Capture the cell that displays the provided text and extract its [x, y] central coordinate. 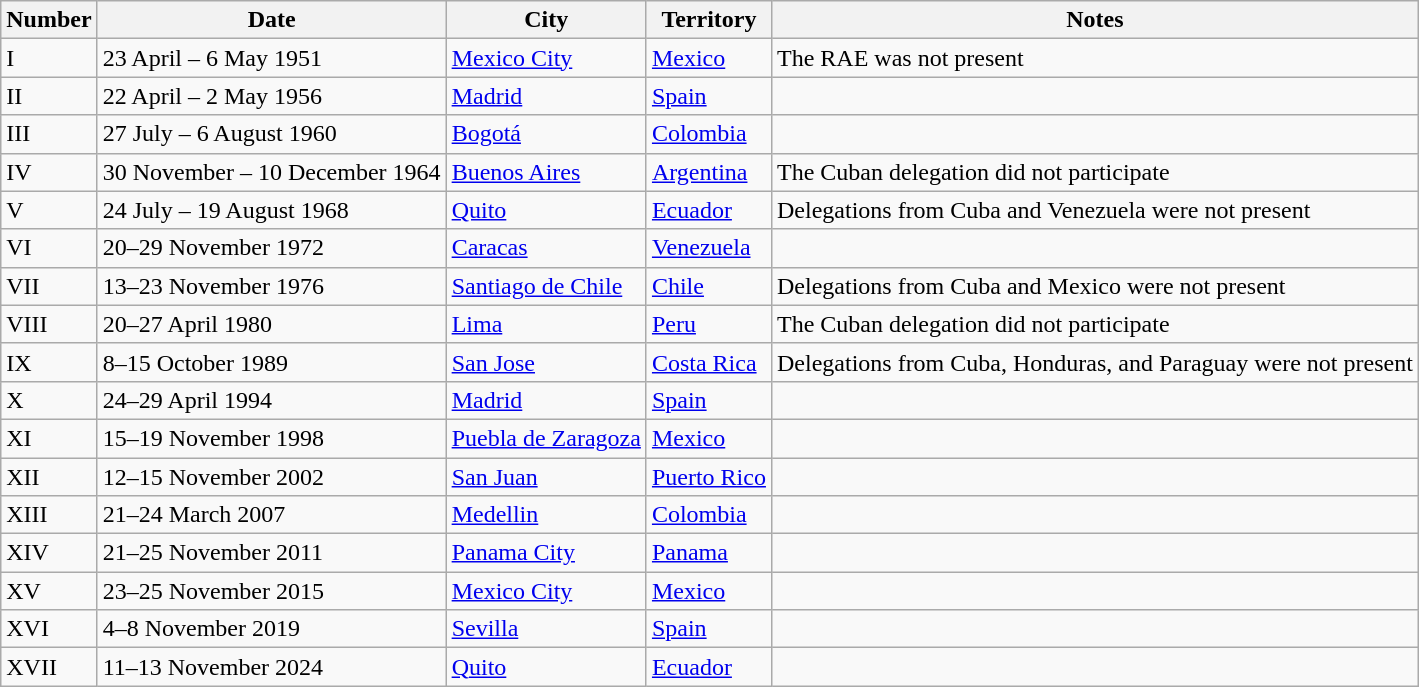
21–24 March 2007 [272, 515]
Caracas [546, 248]
Notes [1094, 20]
Date [272, 20]
22 April – 2 May 1956 [272, 96]
11–13 November 2024 [272, 667]
I [49, 58]
IX [49, 362]
13–23 November 1976 [272, 286]
XIII [49, 515]
Buenos Aires [546, 172]
San Jose [546, 362]
III [49, 134]
Panama [708, 553]
8–15 October 1989 [272, 362]
20–27 April 1980 [272, 324]
12–15 November 2002 [272, 477]
Delegations from Cuba and Venezuela were not present [1094, 210]
Delegations from Cuba, Honduras, and Paraguay were not present [1094, 362]
VIII [49, 324]
Delegations from Cuba and Mexico were not present [1094, 286]
4–8 November 2019 [272, 629]
XVI [49, 629]
City [546, 20]
Costa Rica [708, 362]
Number [49, 20]
San Juan [546, 477]
XII [49, 477]
Lima [546, 324]
XIV [49, 553]
27 July – 6 August 1960 [272, 134]
II [49, 96]
23 April – 6 May 1951 [272, 58]
XI [49, 438]
Bogotá [546, 134]
24 July – 19 August 1968 [272, 210]
The RAE was not present [1094, 58]
Puerto Rico [708, 477]
24–29 April 1994 [272, 400]
23–25 November 2015 [272, 591]
Panama City [546, 553]
30 November – 10 December 1964 [272, 172]
20–29 November 1972 [272, 248]
Chile [708, 286]
Medellin [546, 515]
X [49, 400]
Santiago de Chile [546, 286]
Peru [708, 324]
IV [49, 172]
Puebla de Zaragoza [546, 438]
Argentina [708, 172]
Territory [708, 20]
Venezuela [708, 248]
VII [49, 286]
15–19 November 1998 [272, 438]
XVII [49, 667]
XV [49, 591]
Sevilla [546, 629]
V [49, 210]
VI [49, 248]
21–25 November 2011 [272, 553]
